Capture the cell that displays the provided text and extract its (X, Y) central coordinate. 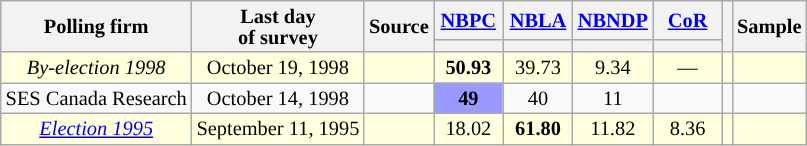
Last day of survey (278, 26)
NBNDP (613, 20)
SES Canada Research (96, 98)
11.82 (613, 128)
September 11, 1995 (278, 128)
NBLA (538, 20)
18.02 (469, 128)
11 (613, 98)
39.73 (538, 68)
— (688, 68)
9.34 (613, 68)
40 (538, 98)
Source (398, 26)
Election 1995 (96, 128)
49 (469, 98)
8.36 (688, 128)
CoR (688, 20)
October 14, 1998 (278, 98)
Sample (769, 26)
61.80 (538, 128)
By-election 1998 (96, 68)
Polling firm (96, 26)
50.93 (469, 68)
October 19, 1998 (278, 68)
NBPC (469, 20)
